Capture the cell that displays the provided text and extract its (x, y) central coordinate. 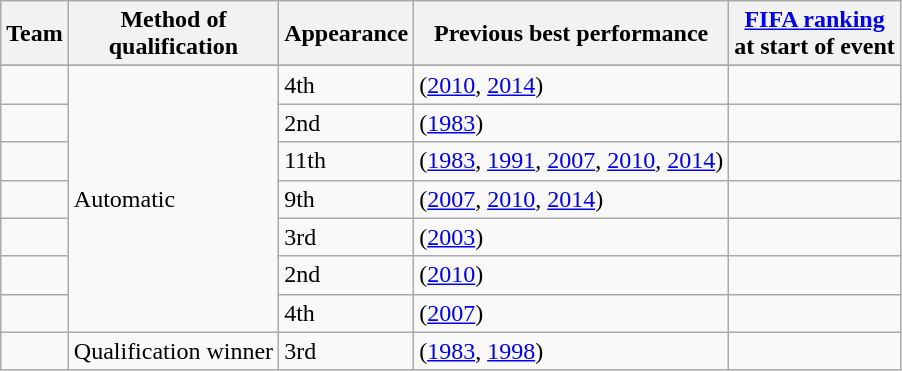
Method ofqualification (173, 34)
11th (346, 161)
(2007) (572, 313)
(2010, 2014) (572, 85)
(2010) (572, 275)
FIFA rankingat start of event (815, 34)
9th (346, 199)
Previous best performance (572, 34)
Qualification winner (173, 351)
Team (35, 34)
(1983, 1998) (572, 351)
(2003) (572, 237)
Appearance (346, 34)
Automatic (173, 199)
(1983, 1991, 2007, 2010, 2014) (572, 161)
(2007, 2010, 2014) (572, 199)
(1983) (572, 123)
